Locate the cell with the specified text and output its (X, Y) center coordinate. 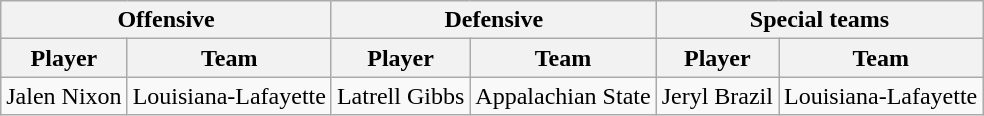
Defensive (494, 20)
Appalachian State (563, 96)
Special teams (820, 20)
Jeryl Brazil (717, 96)
Jalen Nixon (64, 96)
Latrell Gibbs (400, 96)
Offensive (166, 20)
